Capture the cell that displays the provided text and extract its [X, Y] central coordinate. 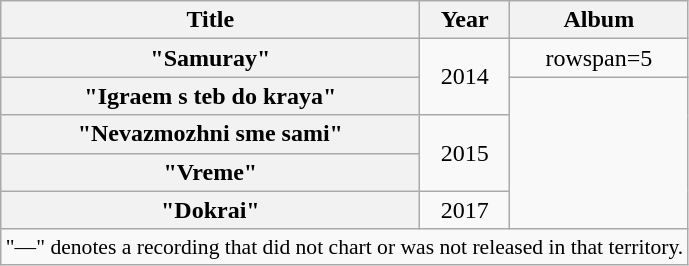
2017 [465, 210]
Title [210, 20]
rowspan=5 [598, 58]
"Samuray" [210, 58]
"Nevazmozhni sme sami" [210, 134]
"Dokrai" [210, 210]
Year [465, 20]
2014 [465, 77]
2015 [465, 153]
Album [598, 20]
"Vreme" [210, 172]
"Igraem s teb do kraya" [210, 96]
"—" denotes a recording that did not chart or was not released in that territory. [345, 247]
